Pinpoint the cell where the given text exists, returning its [x, y] midpoint coordinate. 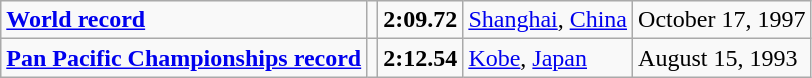
Kobe, Japan [548, 58]
October 17, 1997 [722, 20]
August 15, 1993 [722, 58]
World record [184, 20]
2:09.72 [420, 20]
2:12.54 [420, 58]
Pan Pacific Championships record [184, 58]
Shanghai, China [548, 20]
